Identify which cell holds the provided text, then report its [x, y] central coordinate. 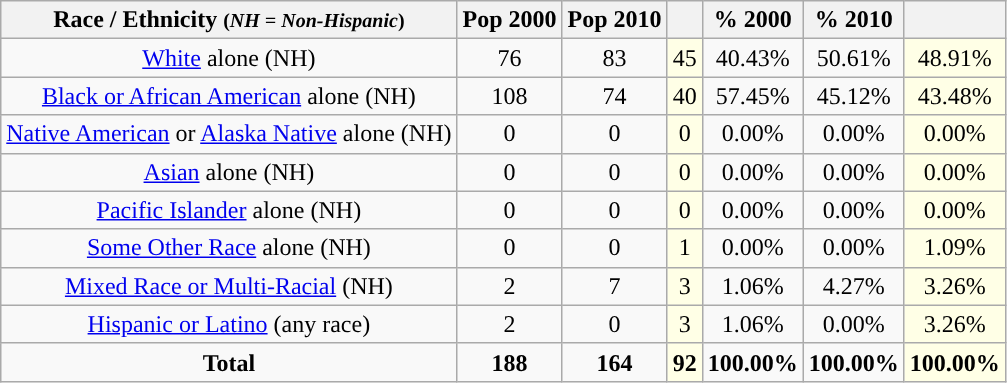
188 [510, 362]
White alone (NH) [229, 58]
Some Other Race alone (NH) [229, 248]
Asian alone (NH) [229, 172]
Native American or Alaska Native alone (NH) [229, 134]
% 2000 [752, 20]
Race / Ethnicity (NH = Non-Hispanic) [229, 20]
Black or African American alone (NH) [229, 96]
1.09% [954, 248]
7 [614, 286]
Hispanic or Latino (any race) [229, 324]
4.27% [854, 286]
% 2010 [854, 20]
48.91% [954, 58]
92 [684, 362]
Pop 2000 [510, 20]
108 [510, 96]
83 [614, 58]
45.12% [854, 96]
40 [684, 96]
40.43% [752, 58]
1 [684, 248]
57.45% [752, 96]
Pop 2010 [614, 20]
45 [684, 58]
76 [510, 58]
Total [229, 362]
43.48% [954, 96]
74 [614, 96]
50.61% [854, 58]
164 [614, 362]
Mixed Race or Multi-Racial (NH) [229, 286]
Pacific Islander alone (NH) [229, 210]
